For the text-containing cell, return its midpoint in (x, y) coordinate format. 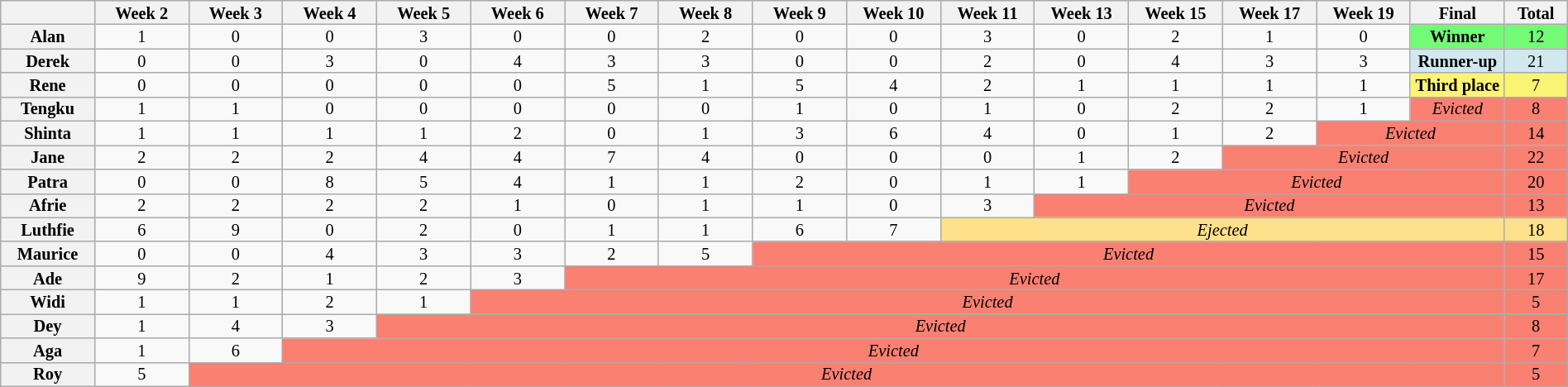
Jane (48, 157)
14 (1536, 132)
Widi (48, 301)
Afrie (48, 205)
Week 17 (1269, 12)
18 (1536, 230)
Final (1457, 12)
Third place (1457, 84)
Luthfie (48, 230)
Rene (48, 84)
17 (1536, 278)
13 (1536, 205)
Dey (48, 326)
Runner-up (1457, 61)
Total (1536, 12)
Maurice (48, 253)
20 (1536, 180)
Week 15 (1176, 12)
Week 2 (141, 12)
Derek (48, 61)
15 (1536, 253)
Ejected (1222, 230)
12 (1536, 36)
Winner (1457, 36)
Week 5 (423, 12)
Tengku (48, 109)
Alan (48, 36)
Week 8 (705, 12)
Ade (48, 278)
Week 4 (330, 12)
Week 10 (894, 12)
Week 11 (987, 12)
Week 6 (518, 12)
Roy (48, 374)
Patra (48, 180)
Week 7 (612, 12)
Week 9 (800, 12)
Shinta (48, 132)
22 (1536, 157)
Week 13 (1082, 12)
Week 19 (1364, 12)
Aga (48, 351)
Week 3 (236, 12)
21 (1536, 61)
